Output the (X, Y) coordinate of the center of the cell containing the given text.  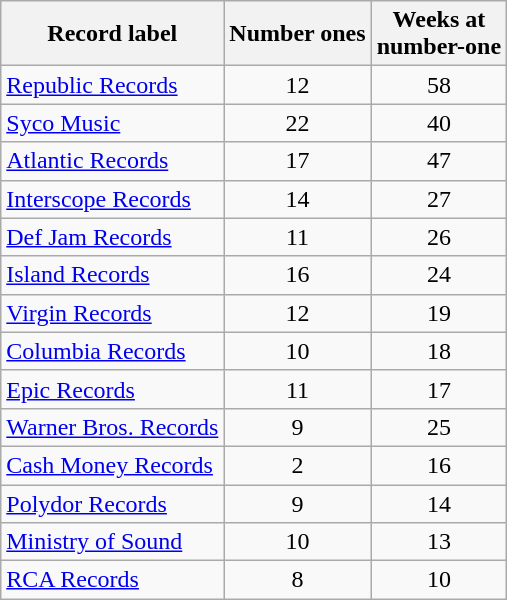
13 (439, 542)
19 (439, 313)
Cash Money Records (112, 465)
22 (298, 123)
40 (439, 123)
47 (439, 161)
24 (439, 275)
Number ones (298, 34)
2 (298, 465)
Interscope Records (112, 199)
8 (298, 580)
RCA Records (112, 580)
18 (439, 351)
Syco Music (112, 123)
27 (439, 199)
26 (439, 237)
Polydor Records (112, 503)
58 (439, 85)
Def Jam Records (112, 237)
Columbia Records (112, 351)
Island Records (112, 275)
Warner Bros. Records (112, 427)
Epic Records (112, 389)
Record label (112, 34)
Weeks atnumber-one (439, 34)
25 (439, 427)
Atlantic Records (112, 161)
Virgin Records (112, 313)
Republic Records (112, 85)
Ministry of Sound (112, 542)
